Pinpoint the cell where the given text exists, returning its [X, Y] midpoint coordinate. 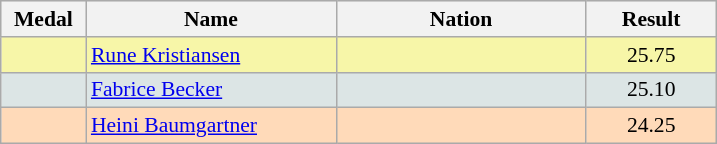
Nation [461, 19]
Heini Baumgartner [211, 126]
Name [211, 19]
Rune Kristiansen [211, 55]
24.25 [651, 126]
25.10 [651, 90]
Result [651, 19]
Fabrice Becker [211, 90]
Medal [44, 19]
25.75 [651, 55]
